Scan for the cell matching the given text and deliver its [x, y] coordinate at center. 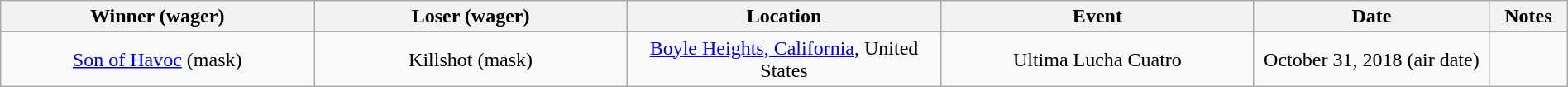
Ultima Lucha Cuatro [1097, 60]
Killshot (mask) [471, 60]
Date [1371, 17]
October 31, 2018 (air date) [1371, 60]
Notes [1528, 17]
Event [1097, 17]
Winner (wager) [157, 17]
Boyle Heights, California, United States [784, 60]
Son of Havoc (mask) [157, 60]
Loser (wager) [471, 17]
Location [784, 17]
